Scan for the cell matching the given text and deliver its [X, Y] coordinate at center. 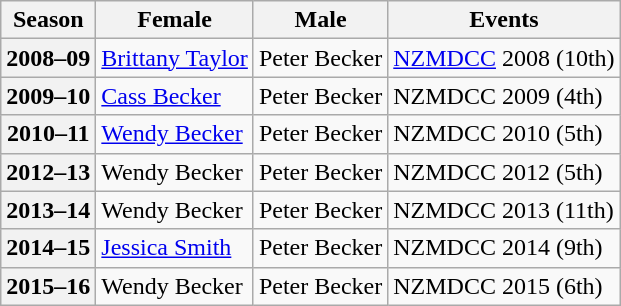
Events [504, 20]
2014–15 [48, 248]
NZMDCC 2012 (5th) [504, 172]
2012–13 [48, 172]
Male [320, 20]
Season [48, 20]
2013–14 [48, 210]
2008–09 [48, 58]
Cass Becker [175, 96]
NZMDCC 2015 (6th) [504, 286]
2010–11 [48, 134]
NZMDCC 2009 (4th) [504, 96]
Brittany Taylor [175, 58]
NZMDCC 2014 (9th) [504, 248]
Female [175, 20]
2009–10 [48, 96]
NZMDCC 2013 (11th) [504, 210]
NZMDCC 2010 (5th) [504, 134]
2015–16 [48, 286]
Jessica Smith [175, 248]
NZMDCC 2008 (10th) [504, 58]
